For the text-containing cell, return its midpoint in (X, Y) coordinate format. 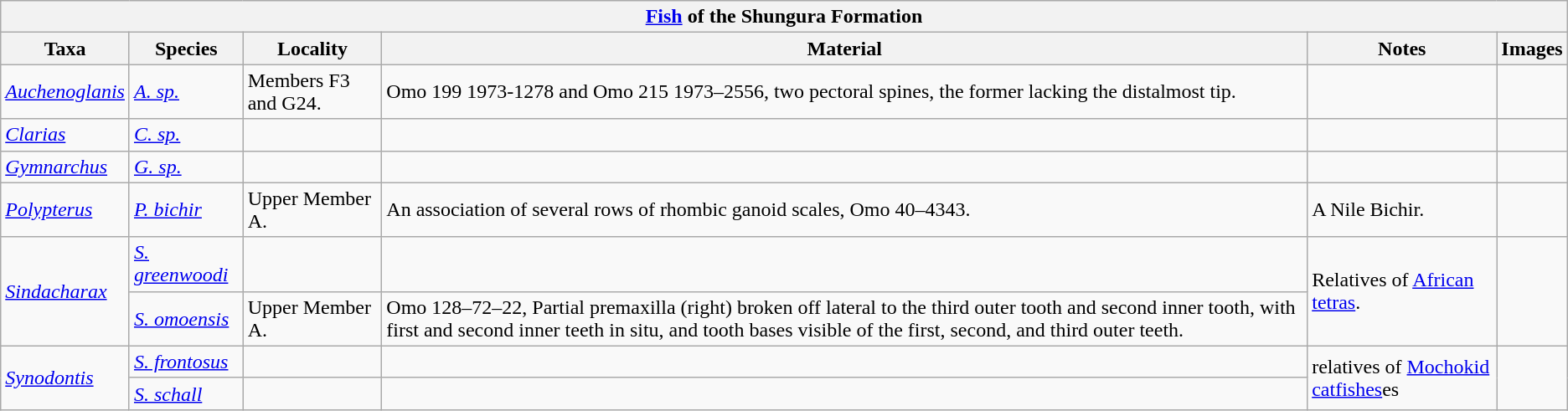
Members F3 and G24. (312, 92)
A Nile Bichir. (1402, 209)
Material (844, 49)
Relatives of African tetras. (1402, 291)
Clarias (65, 135)
S. greenwoodi (186, 265)
Locality (312, 49)
Synodontis (65, 378)
G. sp. (186, 167)
An association of several rows of rhombic ganoid scales, Omo 40–4343. (844, 209)
P. bichir (186, 209)
Species (186, 49)
Fish of the Shungura Formation (784, 17)
Taxa (65, 49)
Sindacharax (65, 291)
relatives of Mochokid catfisheses (1402, 378)
Omo 199 1973-1278 and Omo 215 1973–2556, two pectoral spines, the former lacking the distalmost tip. (844, 92)
C. sp. (186, 135)
Notes (1402, 49)
Auchenoglanis (65, 92)
S. frontosus (186, 362)
S. omoensis (186, 318)
Polypterus (65, 209)
Gymnarchus (65, 167)
S. schall (186, 393)
A. sp. (186, 92)
Images (1532, 49)
